Find where the given text appears and provide that cell's center as (X, Y) coordinate. 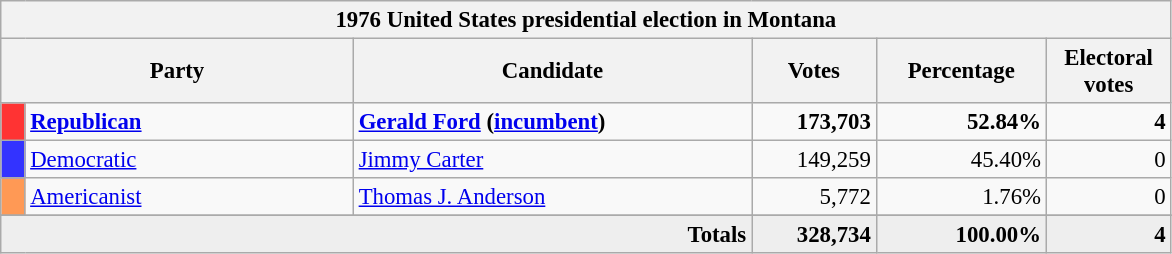
Party (178, 72)
5,772 (814, 197)
149,259 (814, 160)
Percentage (961, 72)
1.76% (961, 197)
52.84% (961, 122)
Totals (376, 235)
Jimmy Carter (552, 160)
Americanist (189, 197)
328,734 (814, 235)
100.00% (961, 235)
Thomas J. Anderson (552, 197)
Candidate (552, 72)
45.40% (961, 160)
Democratic (189, 160)
1976 United States presidential election in Montana (586, 20)
Electoral votes (1108, 72)
Gerald Ford (incumbent) (552, 122)
Votes (814, 72)
Republican (189, 122)
173,703 (814, 122)
